Output the (X, Y) coordinate of the center of the cell containing the given text.  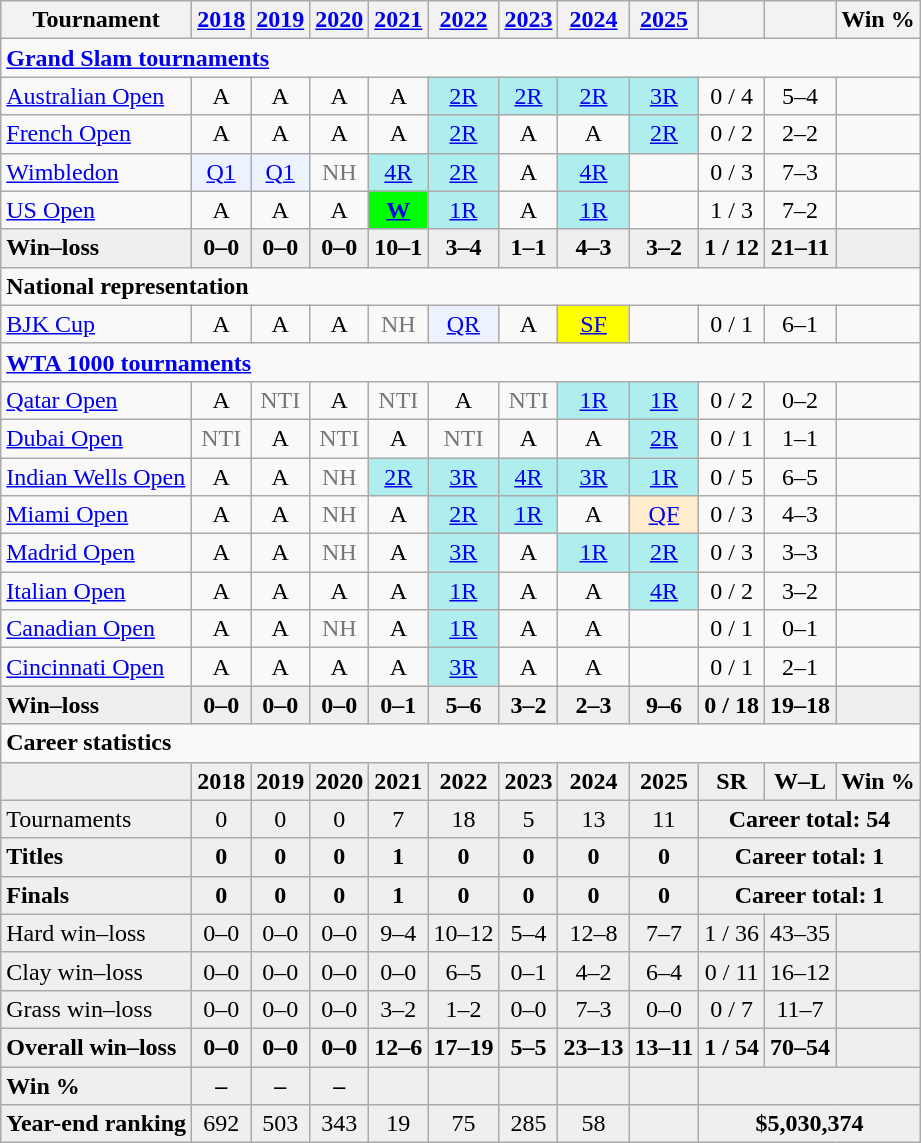
Cincinnati Open (96, 667)
US Open (96, 210)
70–54 (800, 1047)
Qatar Open (96, 400)
343 (340, 1124)
0 / 4 (732, 96)
Career statistics (461, 743)
12–6 (398, 1047)
75 (464, 1124)
5–5 (528, 1047)
Finals (96, 895)
19 (398, 1124)
285 (528, 1124)
Australian Open (96, 96)
Overall win–loss (96, 1047)
18 (464, 819)
W (398, 210)
Indian Wells Open (96, 477)
9–4 (398, 933)
43–35 (800, 933)
BJK Cup (96, 324)
SR (732, 781)
Miami Open (96, 515)
6–1 (800, 324)
0 / 5 (732, 477)
3–3 (800, 553)
National representation (461, 286)
2–3 (594, 705)
Italian Open (96, 591)
58 (594, 1124)
Career total: 54 (810, 819)
Titles (96, 857)
1 / 36 (732, 933)
13–11 (664, 1047)
5 (528, 819)
French Open (96, 134)
23–13 (594, 1047)
13 (594, 819)
Wimbledon (96, 172)
Dubai Open (96, 438)
9–6 (664, 705)
QR (464, 324)
Canadian Open (96, 629)
21–11 (800, 248)
4–2 (594, 971)
5–6 (464, 705)
692 (222, 1124)
W–L (800, 781)
0 / 11 (732, 971)
Grass win–loss (96, 1009)
503 (280, 1124)
7–2 (800, 210)
Tournaments (96, 819)
WTA 1000 tournaments (461, 362)
0–2 (800, 400)
Year-end ranking (96, 1124)
Clay win–loss (96, 971)
10–1 (398, 248)
$5,030,374 (810, 1124)
10–12 (464, 933)
19–18 (800, 705)
7 (398, 819)
Grand Slam tournaments (461, 58)
2–2 (800, 134)
SF (594, 324)
17–19 (464, 1047)
7–7 (664, 933)
1 / 12 (732, 248)
16–12 (800, 971)
Hard win–loss (96, 933)
3–4 (464, 248)
2–1 (800, 667)
12–8 (594, 933)
1 / 54 (732, 1047)
0 / 7 (732, 1009)
6–4 (664, 971)
1–2 (464, 1009)
11–7 (800, 1009)
1 / 3 (732, 210)
Madrid Open (96, 553)
Tournament (96, 20)
11 (664, 819)
QF (664, 515)
0 / 18 (732, 705)
